Provide the [X, Y] coordinate of the cell's center where the given text is located.  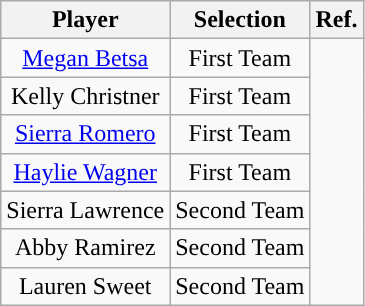
Player [86, 20]
Sierra Lawrence [86, 210]
Megan Betsa [86, 58]
Haylie Wagner [86, 172]
Abby Ramirez [86, 248]
Kelly Christner [86, 96]
Ref. [336, 20]
Sierra Romero [86, 134]
Selection [240, 20]
Lauren Sweet [86, 286]
